From the cell containing the given text, extract its center point as (X, Y) coordinate. 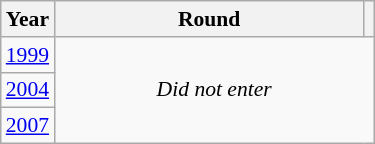
2007 (28, 126)
Round (209, 19)
1999 (28, 55)
Year (28, 19)
2004 (28, 90)
Did not enter (214, 90)
